Return [x, y] of the center of cell containing provided text 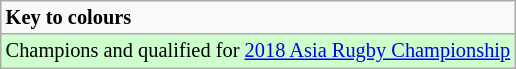
Champions and qualified for 2018 Asia Rugby Championship [258, 51]
Key to colours [258, 17]
